From the cell containing the given text, extract its center point as (x, y) coordinate. 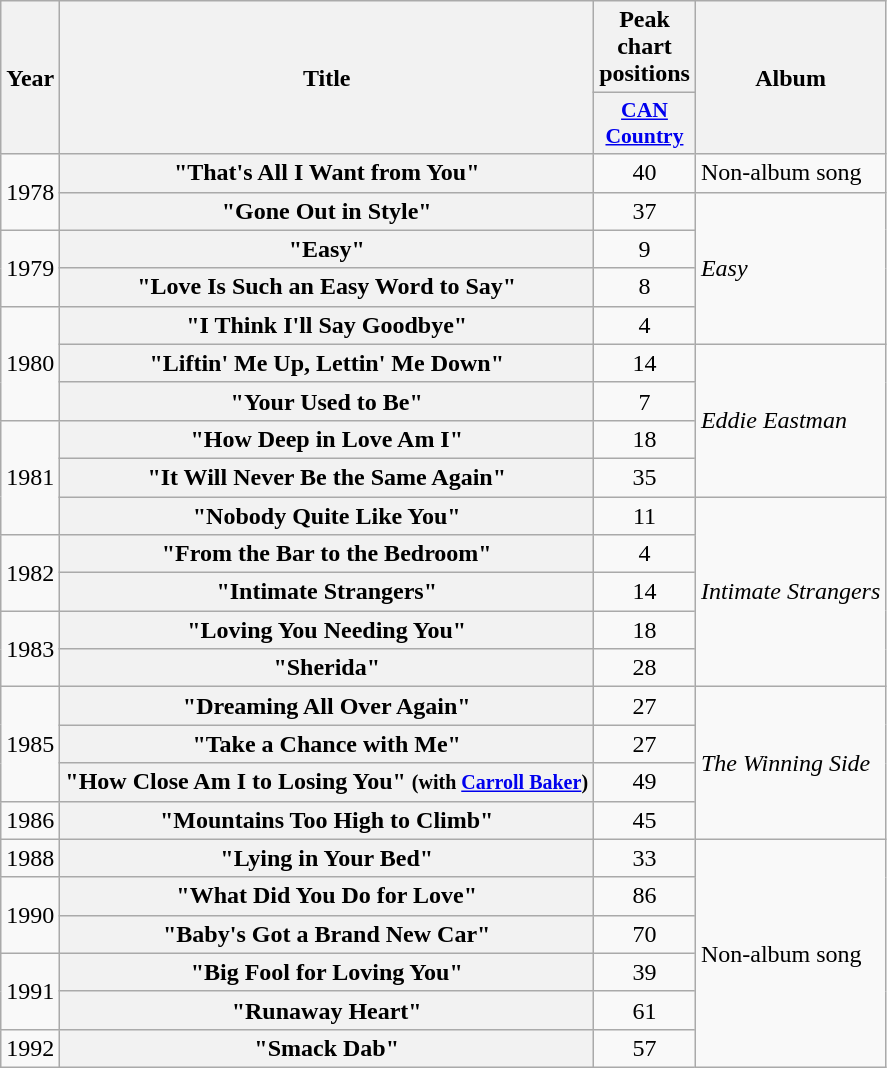
"Loving You Needing You" (327, 630)
1978 (30, 192)
"Liftin' Me Up, Lettin' Me Down" (327, 363)
"Runaway Heart" (327, 1010)
7 (645, 401)
Album (790, 78)
"Love Is Such an Easy Word to Say" (327, 287)
"Mountains Too High to Climb" (327, 820)
"Nobody Quite Like You" (327, 515)
1992 (30, 1048)
1982 (30, 573)
"What Did You Do for Love" (327, 896)
1986 (30, 820)
"Lying in Your Bed" (327, 858)
57 (645, 1048)
61 (645, 1010)
1985 (30, 744)
33 (645, 858)
8 (645, 287)
45 (645, 820)
40 (645, 173)
9 (645, 249)
"That's All I Want from You" (327, 173)
"Intimate Strangers" (327, 592)
39 (645, 972)
"From the Bar to the Bedroom" (327, 554)
Eddie Eastman (790, 420)
"Baby's Got a Brand New Car" (327, 934)
"Dreaming All Over Again" (327, 706)
1983 (30, 649)
Intimate Strangers (790, 591)
Year (30, 78)
"It Will Never Be the Same Again" (327, 477)
37 (645, 211)
CAN Country (645, 124)
1980 (30, 363)
"Smack Dab" (327, 1048)
35 (645, 477)
28 (645, 668)
"I Think I'll Say Goodbye" (327, 325)
"Gone Out in Style" (327, 211)
1991 (30, 991)
"Your Used to Be" (327, 401)
"How Deep in Love Am I" (327, 439)
1981 (30, 477)
11 (645, 515)
Title (327, 78)
1988 (30, 858)
"Big Fool for Loving You" (327, 972)
The Winning Side (790, 763)
1990 (30, 915)
"Easy" (327, 249)
70 (645, 934)
49 (645, 782)
1979 (30, 268)
"Sherida" (327, 668)
"How Close Am I to Losing You" (with Carroll Baker) (327, 782)
Peak chart positions (645, 47)
86 (645, 896)
Easy (790, 268)
"Take a Chance with Me" (327, 744)
